Determine the [X, Y] coordinate at the center of the cell enclosing the given text.  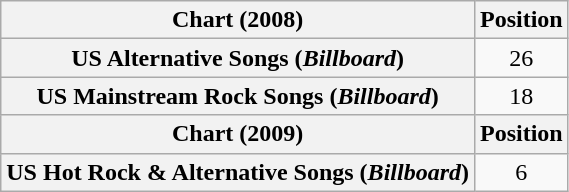
US Alternative Songs (Billboard) [238, 58]
US Hot Rock & Alternative Songs (Billboard) [238, 172]
6 [521, 172]
26 [521, 58]
Chart (2009) [238, 134]
Chart (2008) [238, 20]
US Mainstream Rock Songs (Billboard) [238, 96]
18 [521, 96]
